Identify which cell holds the provided text, then report its (X, Y) central coordinate. 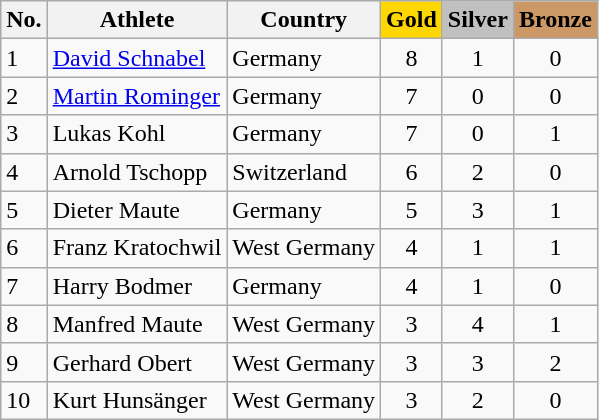
Harry Bodmer (137, 286)
Bronze (555, 20)
Lukas Kohl (137, 134)
Martin Rominger (137, 96)
Athlete (137, 20)
Dieter Maute (137, 210)
No. (24, 20)
Country (304, 20)
Silver (478, 20)
9 (24, 362)
Kurt Hunsänger (137, 400)
Franz Kratochwil (137, 248)
Switzerland (304, 172)
10 (24, 400)
Arnold Tschopp (137, 172)
Manfred Maute (137, 324)
Gold (412, 20)
Gerhard Obert (137, 362)
David Schnabel (137, 58)
